Pinpoint the cell where the given text exists, returning its (X, Y) midpoint coordinate. 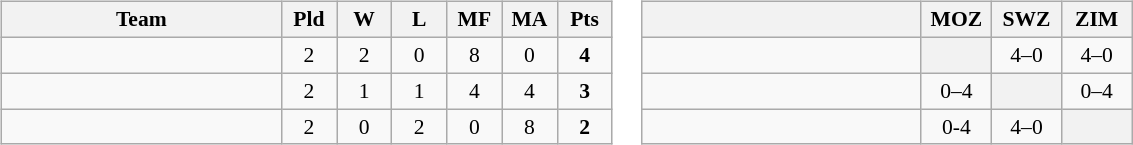
0-4 (956, 127)
Team (141, 20)
W (364, 20)
MA (530, 20)
ZIM (1097, 20)
SWZ (1026, 20)
MOZ (956, 20)
3 (584, 91)
Pld (308, 20)
Pts (584, 20)
L (420, 20)
MF (474, 20)
